Extract the [X, Y] coordinate from the center of the cell holding the provided text.  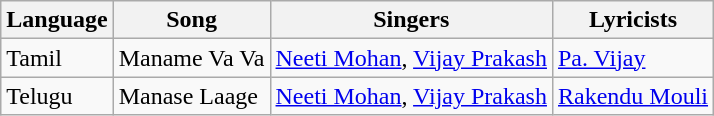
Tamil [57, 58]
Telugu [57, 96]
Pa. Vijay [632, 58]
Rakendu Mouli [632, 96]
Lyricists [632, 20]
Singers [411, 20]
Song [192, 20]
Manase Laage [192, 96]
Language [57, 20]
Maname Va Va [192, 58]
